Search for the cell housing the specified text and yield its (x, y) center coordinate. 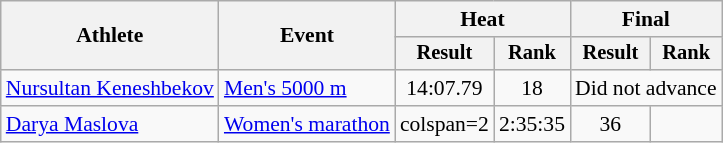
Heat (482, 19)
Men's 5000 m (307, 88)
Women's marathon (307, 124)
2:35:35 (532, 124)
Nursultan Keneshbekov (110, 88)
Event (307, 36)
colspan=2 (444, 124)
14:07.79 (444, 88)
Did not advance (646, 88)
Darya Maslova (110, 124)
Athlete (110, 36)
Final (646, 19)
18 (532, 88)
36 (610, 124)
